Provide the [x, y] coordinate of the cell's center where the given text is located.  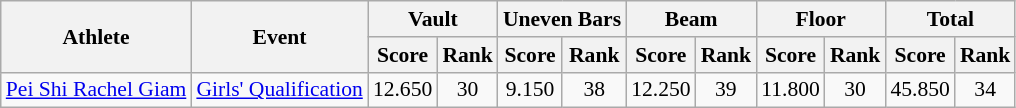
Floor [820, 19]
Beam [691, 19]
11.800 [790, 90]
9.150 [530, 90]
Girls' Qualification [279, 90]
12.250 [660, 90]
39 [726, 90]
Athlete [96, 36]
45.850 [920, 90]
Total [950, 19]
12.650 [402, 90]
Event [279, 36]
Pei Shi Rachel Giam [96, 90]
34 [986, 90]
Vault [433, 19]
Uneven Bars [562, 19]
38 [594, 90]
